Detect which cell encompasses the target text, then output its (X, Y) center coordinate. 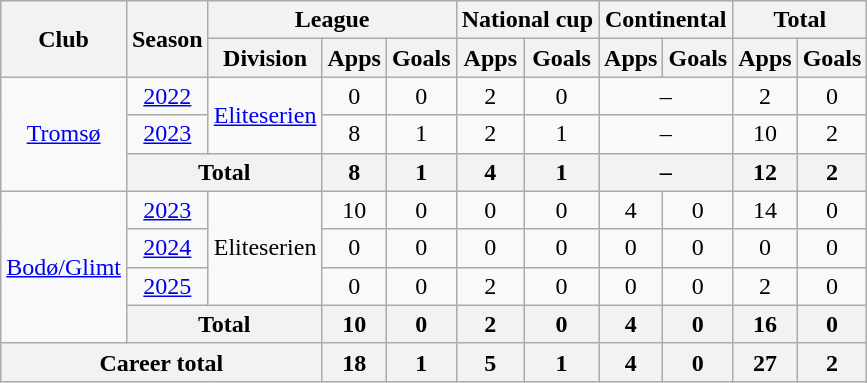
National cup (527, 20)
16 (765, 324)
Season (167, 39)
12 (765, 172)
18 (354, 362)
5 (490, 362)
League (332, 20)
Club (64, 39)
Career total (162, 362)
27 (765, 362)
2022 (167, 96)
2024 (167, 248)
Bodø/Glimt (64, 267)
2025 (167, 286)
Division (265, 58)
Continental (666, 20)
14 (765, 210)
Tromsø (64, 134)
